Identify which cell holds the provided text, then report its [x, y] central coordinate. 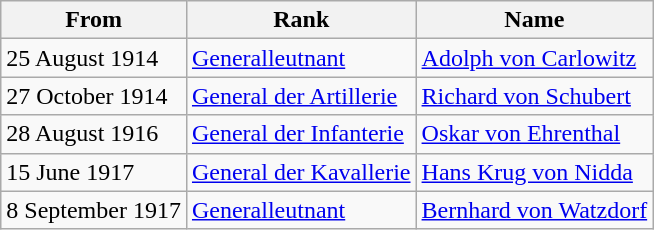
General der Infanterie [301, 134]
15 June 1917 [94, 172]
Adolph von Carlowitz [534, 58]
Oskar von Ehrenthal [534, 134]
27 October 1914 [94, 96]
General der Kavallerie [301, 172]
From [94, 20]
Hans Krug von Nidda [534, 172]
28 August 1916 [94, 134]
Name [534, 20]
8 September 1917 [94, 210]
Bernhard von Watzdorf [534, 210]
General der Artillerie [301, 96]
Richard von Schubert [534, 96]
25 August 1914 [94, 58]
Rank [301, 20]
